Find where the given text appears and provide that cell's center as (X, Y) coordinate. 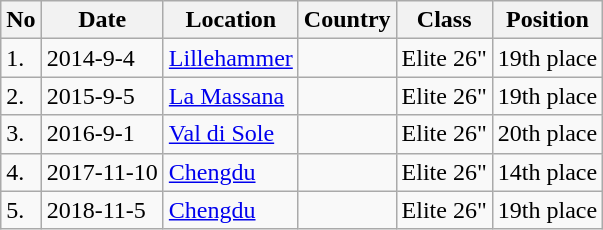
La Massana (230, 96)
4. (21, 172)
3. (21, 134)
Date (102, 20)
Class (444, 20)
Position (547, 20)
Lillehammer (230, 58)
2015-9-5 (102, 96)
2014-9-4 (102, 58)
Val di Sole (230, 134)
2017-11-10 (102, 172)
14th place (547, 172)
Location (230, 20)
1. (21, 58)
2016-9-1 (102, 134)
2. (21, 96)
Country (347, 20)
5. (21, 210)
No (21, 20)
20th place (547, 134)
2018-11-5 (102, 210)
